Detect which cell encompasses the target text, then output its (x, y) center coordinate. 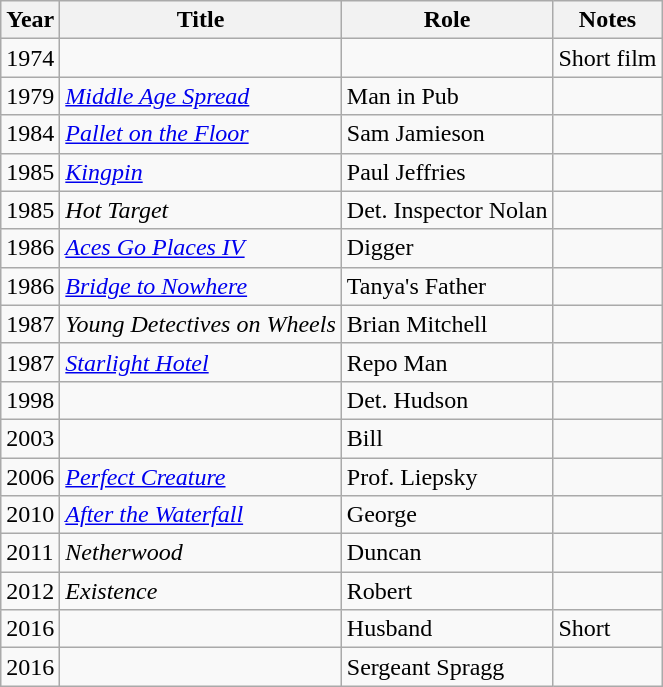
Sergeant Spragg (447, 667)
2012 (30, 591)
2011 (30, 553)
Aces Go Places IV (200, 248)
Det. Hudson (447, 400)
Bill (447, 438)
Short (608, 629)
Pallet on the Floor (200, 134)
Robert (447, 591)
Brian Mitchell (447, 324)
Husband (447, 629)
Man in Pub (447, 96)
Short film (608, 58)
1984 (30, 134)
Bridge to Nowhere (200, 286)
Middle Age Spread (200, 96)
1974 (30, 58)
1979 (30, 96)
Perfect Creature (200, 477)
Title (200, 20)
Prof. Liepsky (447, 477)
Digger (447, 248)
Tanya's Father (447, 286)
Young Detectives on Wheels (200, 324)
After the Waterfall (200, 515)
2003 (30, 438)
Starlight Hotel (200, 362)
1998 (30, 400)
Existence (200, 591)
Duncan (447, 553)
Notes (608, 20)
Hot Target (200, 210)
Role (447, 20)
Paul Jeffries (447, 172)
2006 (30, 477)
Kingpin (200, 172)
2010 (30, 515)
Repo Man (447, 362)
Netherwood (200, 553)
Det. Inspector Nolan (447, 210)
Year (30, 20)
Sam Jamieson (447, 134)
George (447, 515)
